Pinpoint the cell where the given text exists, returning its (X, Y) midpoint coordinate. 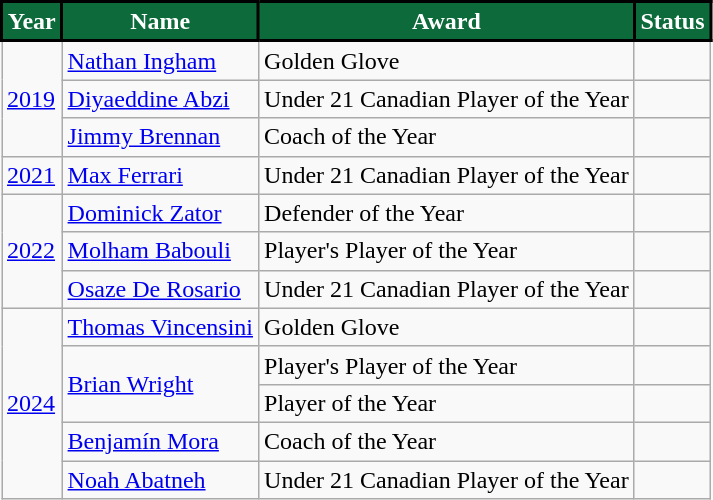
Thomas Vincensini (160, 327)
Player of the Year (447, 403)
Osaze De Rosario (160, 289)
Benjamín Mora (160, 441)
Name (160, 22)
Status (672, 22)
Nathan Ingham (160, 60)
2019 (32, 98)
2022 (32, 251)
Jimmy Brennan (160, 137)
Max Ferrari (160, 175)
Defender of the Year (447, 213)
2024 (32, 403)
Diyaeddine Abzi (160, 99)
Dominick Zator (160, 213)
2021 (32, 175)
Molham Babouli (160, 251)
Noah Abatneh (160, 479)
Award (447, 22)
Year (32, 22)
Brian Wright (160, 384)
